Output the [x, y] coordinate of the center of the cell containing the given text.  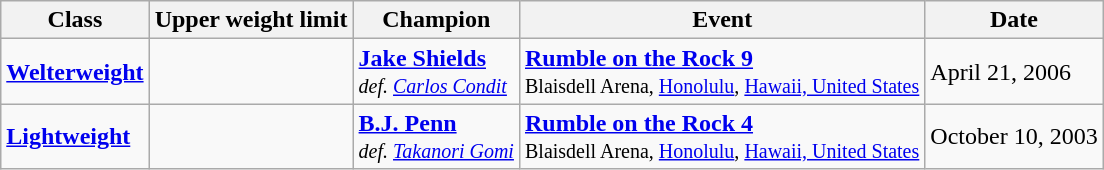
April 21, 2006 [1014, 72]
B.J. Penn def. Takanori Gomi [436, 136]
Champion [436, 20]
Date [1014, 20]
Welterweight [75, 72]
Class [75, 20]
Rumble on the Rock 4 Blaisdell Arena, Honolulu, Hawaii, United States [722, 136]
Lightweight [75, 136]
Event [722, 20]
Jake Shields def. Carlos Condit [436, 72]
Rumble on the Rock 9 Blaisdell Arena, Honolulu, Hawaii, United States [722, 72]
Upper weight limit [251, 20]
October 10, 2003 [1014, 136]
